For the text-containing cell, return its midpoint in [x, y] coordinate format. 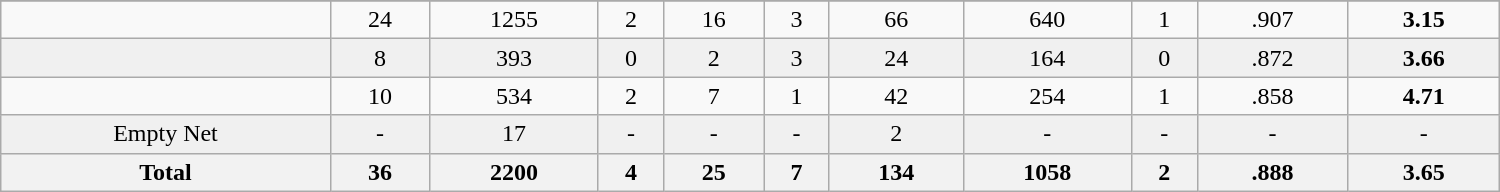
Empty Net [166, 134]
.907 [1272, 20]
3.66 [1424, 58]
42 [896, 96]
3.15 [1424, 20]
4.71 [1424, 96]
Total [166, 172]
1255 [514, 20]
.888 [1272, 172]
8 [380, 58]
66 [896, 20]
25 [714, 172]
.872 [1272, 58]
10 [380, 96]
16 [714, 20]
640 [1047, 20]
36 [380, 172]
17 [514, 134]
4 [631, 172]
134 [896, 172]
3.65 [1424, 172]
.858 [1272, 96]
1058 [1047, 172]
254 [1047, 96]
164 [1047, 58]
2200 [514, 172]
534 [514, 96]
393 [514, 58]
